Pinpoint the cell where the given text exists, returning its (X, Y) midpoint coordinate. 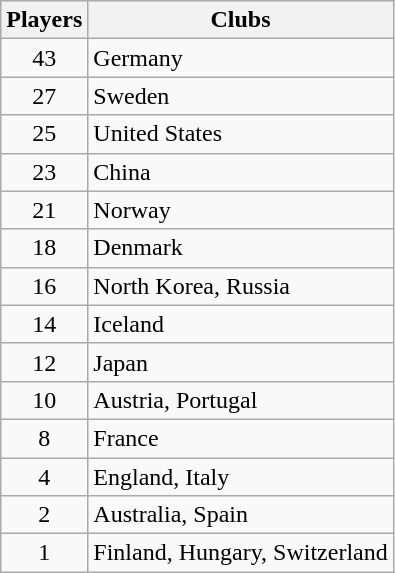
United States (240, 134)
27 (44, 96)
23 (44, 172)
14 (44, 324)
China (240, 172)
North Korea, Russia (240, 286)
Sweden (240, 96)
8 (44, 438)
4 (44, 477)
Players (44, 20)
2 (44, 515)
Japan (240, 362)
10 (44, 400)
France (240, 438)
12 (44, 362)
16 (44, 286)
Denmark (240, 248)
43 (44, 58)
Finland, Hungary, Switzerland (240, 553)
18 (44, 248)
Clubs (240, 20)
Austria, Portugal (240, 400)
Germany (240, 58)
England, Italy (240, 477)
1 (44, 553)
Iceland (240, 324)
25 (44, 134)
Australia, Spain (240, 515)
21 (44, 210)
Norway (240, 210)
